Determine the (x, y) coordinate at the center of the cell enclosing the given text.  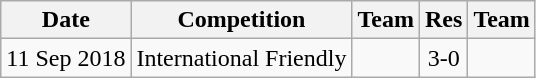
Competition (242, 20)
Res (443, 20)
11 Sep 2018 (66, 58)
International Friendly (242, 58)
3-0 (443, 58)
Date (66, 20)
